Locate the cell with the specified text and output its [X, Y] center coordinate. 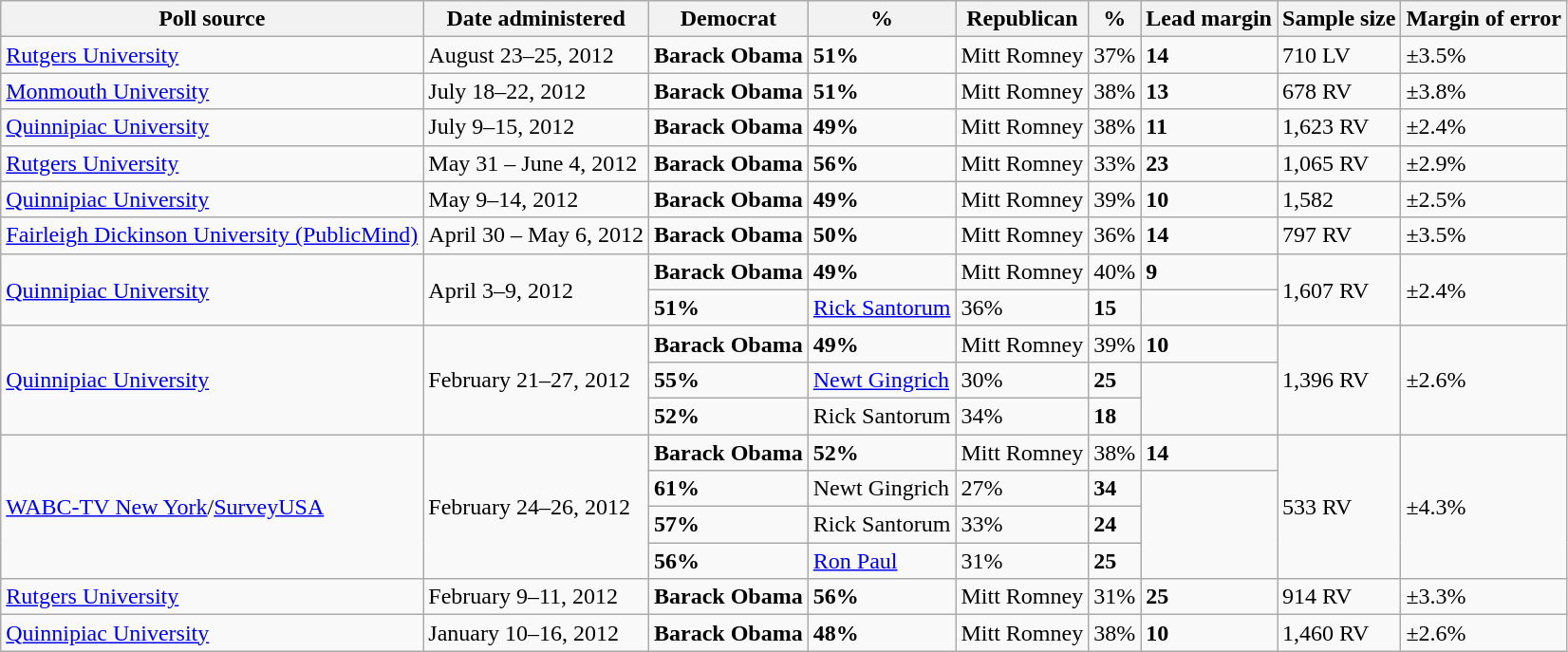
WABC-TV New York/SurveyUSA [213, 507]
Democrat [729, 19]
July 9–15, 2012 [536, 127]
February 21–27, 2012 [536, 380]
Poll source [213, 19]
1,607 RV [1339, 289]
±3.8% [1484, 91]
710 LV [1339, 55]
13 [1209, 91]
23 [1209, 163]
Fairleigh Dickinson University (PublicMind) [213, 235]
August 23–25, 2012 [536, 55]
1,623 RV [1339, 127]
30% [1022, 380]
1,582 [1339, 199]
Date administered [536, 19]
January 10–16, 2012 [536, 633]
34% [1022, 416]
May 9–14, 2012 [536, 199]
9 [1209, 271]
February 24–26, 2012 [536, 507]
April 3–9, 2012 [536, 289]
57% [729, 525]
34 [1114, 489]
50% [882, 235]
±2.5% [1484, 199]
July 18–22, 2012 [536, 91]
April 30 – May 6, 2012 [536, 235]
Margin of error [1484, 19]
Monmouth University [213, 91]
Republican [1022, 19]
1,396 RV [1339, 380]
±3.3% [1484, 597]
15 [1114, 307]
1,065 RV [1339, 163]
40% [1114, 271]
61% [729, 489]
533 RV [1339, 507]
Lead margin [1209, 19]
24 [1114, 525]
May 31 – June 4, 2012 [536, 163]
914 RV [1339, 597]
±2.9% [1484, 163]
±4.3% [1484, 507]
678 RV [1339, 91]
February 9–11, 2012 [536, 597]
Sample size [1339, 19]
48% [882, 633]
27% [1022, 489]
55% [729, 380]
37% [1114, 55]
797 RV [1339, 235]
Ron Paul [882, 561]
11 [1209, 127]
18 [1114, 416]
1,460 RV [1339, 633]
